Detect which cell encompasses the target text, then output its (X, Y) center coordinate. 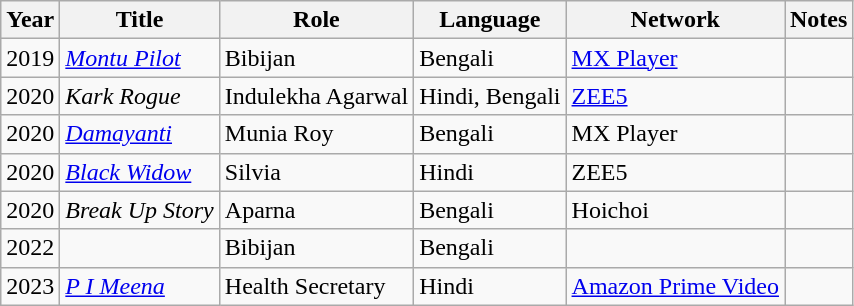
Language (490, 20)
2022 (30, 248)
Montu Pilot (140, 58)
Munia Roy (316, 134)
Kark Rogue (140, 96)
Hindi, Bengali (490, 96)
Hoichoi (675, 210)
Network (675, 20)
Silvia (316, 172)
2023 (30, 286)
Aparna (316, 210)
P I Meena (140, 286)
Black Widow (140, 172)
Health Secretary (316, 286)
Notes (818, 20)
Role (316, 20)
Amazon Prime Video (675, 286)
Year (30, 20)
2019 (30, 58)
Break Up Story (140, 210)
Title (140, 20)
Damayanti (140, 134)
Indulekha Agarwal (316, 96)
